Return the (X, Y) coordinate for the center point of the cell that contains the specified text.  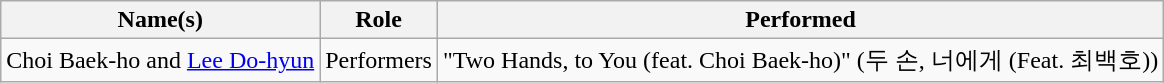
Performers (379, 60)
Choi Baek-ho and Lee Do-hyun (160, 60)
Performed (800, 20)
"Two Hands, to You (feat. Choi Baek-ho)" (두 손, 너에게 (Feat. 최백호)) (800, 60)
Name(s) (160, 20)
Role (379, 20)
